Return the (x, y) coordinate for the center point of the cell that contains the specified text.  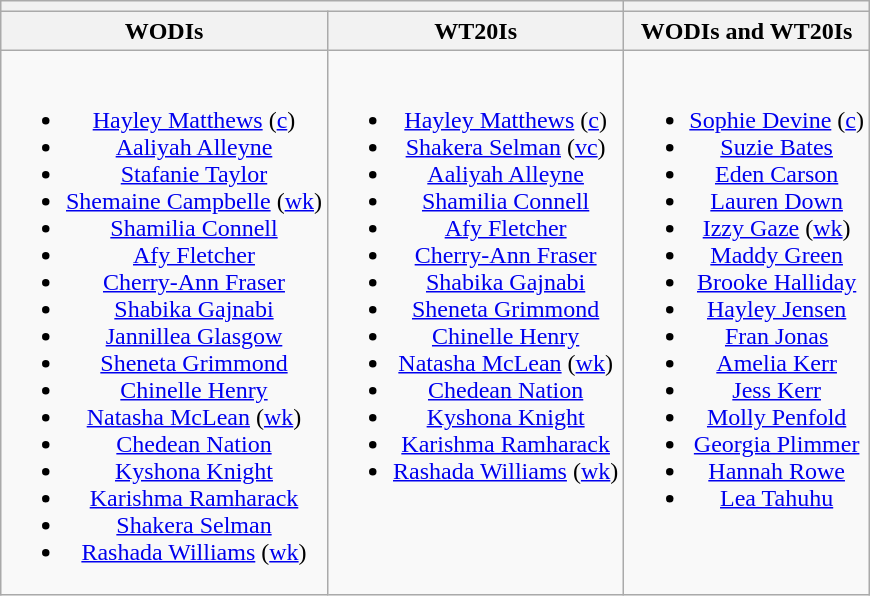
WODIs (164, 31)
WODIs and WT20Is (747, 31)
WT20Is (475, 31)
